Detect which cell encompasses the target text, then output its [X, Y] center coordinate. 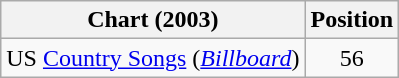
56 [352, 58]
Position [352, 20]
US Country Songs (Billboard) [153, 58]
Chart (2003) [153, 20]
